From the cell containing the given text, extract its center point as [X, Y] coordinate. 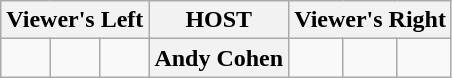
HOST [219, 20]
Viewer's Left [75, 20]
Andy Cohen [219, 58]
Viewer's Right [370, 20]
